Determine the (X, Y) coordinate at the center of the cell enclosing the given text.  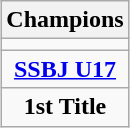
SSBJ U17 (65, 69)
1st Title (65, 107)
Champions (65, 20)
